Pinpoint the cell where the given text exists, returning its (x, y) midpoint coordinate. 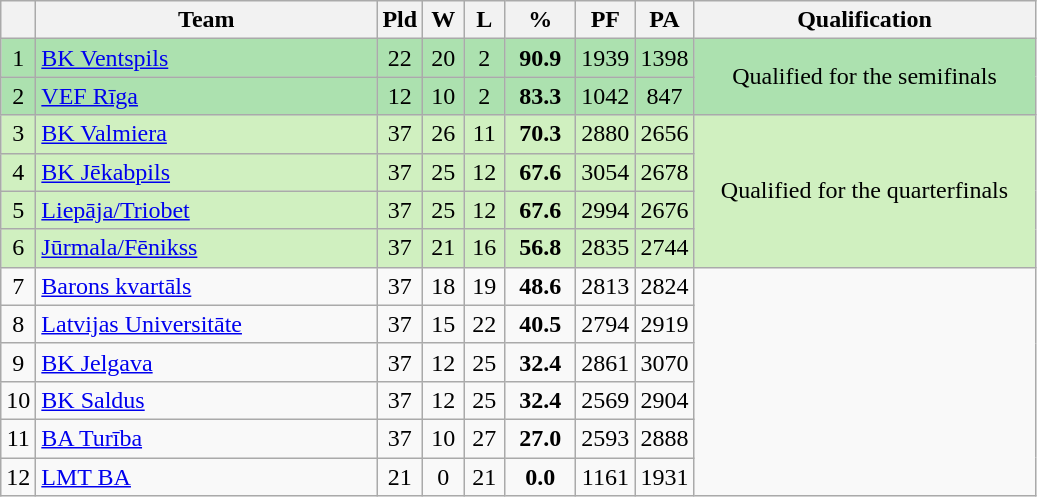
18 (444, 286)
2861 (606, 362)
2813 (606, 286)
6 (18, 248)
2880 (606, 134)
56.8 (540, 248)
19 (484, 286)
W (444, 20)
2904 (664, 400)
1042 (606, 96)
48.6 (540, 286)
1931 (664, 477)
LMT BA (206, 477)
Barons kvartāls (206, 286)
847 (664, 96)
BK Jelgava (206, 362)
3070 (664, 362)
2678 (664, 172)
BK Jēkabpils (206, 172)
0.0 (540, 477)
% (540, 20)
27.0 (540, 438)
L (484, 20)
2744 (664, 248)
BK Ventspils (206, 58)
2919 (664, 324)
VEF Rīga (206, 96)
83.3 (540, 96)
1398 (664, 58)
2824 (664, 286)
9 (18, 362)
2888 (664, 438)
2794 (606, 324)
15 (444, 324)
Liepāja/Triobet (206, 210)
2676 (664, 210)
5 (18, 210)
4 (18, 172)
26 (444, 134)
2835 (606, 248)
Qualification (864, 20)
40.5 (540, 324)
Pld (400, 20)
Team (206, 20)
27 (484, 438)
PA (664, 20)
Qualified for the quarterfinals (864, 191)
Latvijas Universitāte (206, 324)
BK Valmiera (206, 134)
BK Saldus (206, 400)
0 (444, 477)
3054 (606, 172)
Jūrmala/Fēnikss (206, 248)
1 (18, 58)
BA Turība (206, 438)
90.9 (540, 58)
20 (444, 58)
Qualified for the semifinals (864, 77)
7 (18, 286)
16 (484, 248)
2569 (606, 400)
PF (606, 20)
2656 (664, 134)
2994 (606, 210)
3 (18, 134)
2593 (606, 438)
1161 (606, 477)
8 (18, 324)
1939 (606, 58)
70.3 (540, 134)
